Capture the cell that displays the provided text and extract its [x, y] central coordinate. 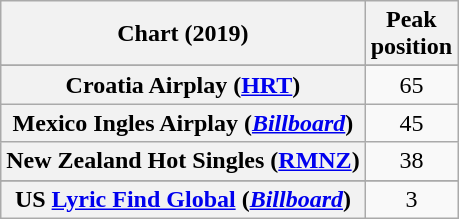
US Lyric Find Global (Billboard) [183, 199]
65 [411, 85]
Mexico Ingles Airplay (Billboard) [183, 123]
45 [411, 123]
38 [411, 161]
Peakposition [411, 34]
Croatia Airplay (HRT) [183, 85]
New Zealand Hot Singles (RMNZ) [183, 161]
Chart (2019) [183, 34]
3 [411, 199]
